Search for the cell housing the specified text and yield its (x, y) center coordinate. 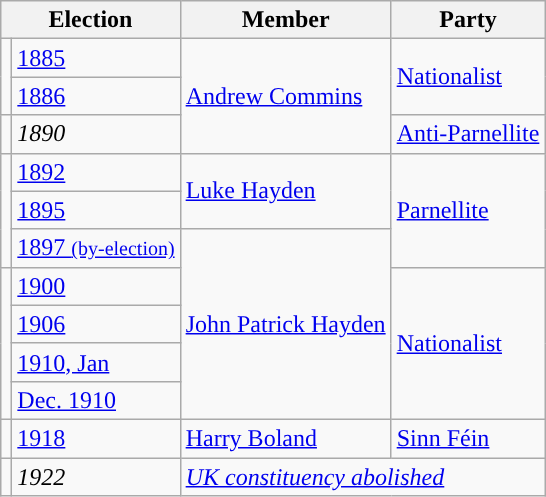
1897 (by-election) (96, 248)
1892 (96, 172)
1918 (96, 438)
1890 (96, 134)
Sinn Féin (468, 438)
1885 (96, 58)
Andrew Commins (286, 96)
1906 (96, 324)
1910, Jan (96, 362)
Party (468, 20)
Parnellite (468, 210)
Member (286, 20)
Harry Boland (286, 438)
1895 (96, 210)
John Patrick Hayden (286, 324)
1900 (96, 286)
UK constituency abolished (362, 477)
1886 (96, 96)
Dec. 1910 (96, 400)
Anti-Parnellite (468, 134)
1922 (96, 477)
Luke Hayden (286, 191)
Election (90, 20)
